Return (x, y) of the center of cell containing provided text 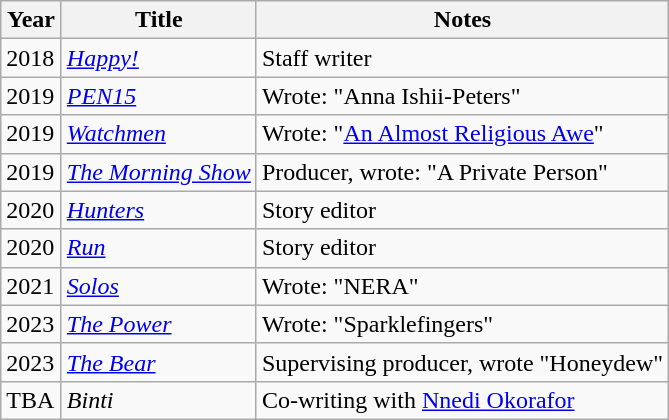
Wrote: "NERA" (462, 286)
The Morning Show (158, 172)
PEN15 (158, 96)
TBA (32, 400)
Watchmen (158, 134)
Co-writing with Nnedi Okorafor (462, 400)
Notes (462, 20)
Staff writer (462, 58)
Year (32, 20)
Wrote: "Anna Ishii-Peters" (462, 96)
Binti (158, 400)
Happy! (158, 58)
Solos (158, 286)
Producer, wrote: "A Private Person" (462, 172)
2021 (32, 286)
The Power (158, 324)
Wrote: "Sparklefingers" (462, 324)
Supervising producer, wrote "Honeydew" (462, 362)
Hunters (158, 210)
The Bear (158, 362)
Run (158, 248)
Title (158, 20)
Wrote: "An Almost Religious Awe" (462, 134)
2018 (32, 58)
